Provide the (x, y) coordinate of the cell's center where the given text is located.  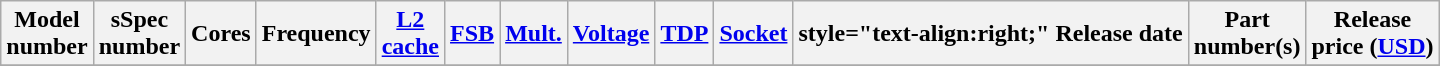
style="text-align:right;" Release date (990, 34)
Partnumber(s) (1247, 34)
TDP (684, 34)
FSB (472, 34)
Modelnumber (47, 34)
Frequency (316, 34)
Voltage (611, 34)
Releaseprice (USD) (1372, 34)
Mult. (534, 34)
sSpecnumber (139, 34)
Socket (754, 34)
L2cache (410, 34)
Cores (222, 34)
